Pinpoint the cell where the given text exists, returning its (x, y) midpoint coordinate. 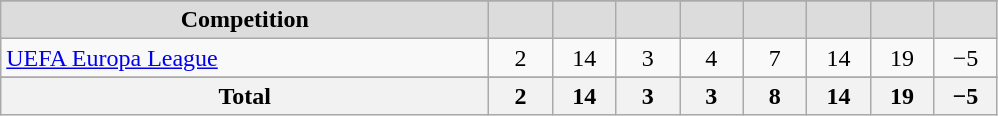
UEFA Europa League (245, 58)
4 (712, 58)
8 (775, 96)
Total (245, 96)
Competition (245, 20)
7 (775, 58)
